For the text-containing cell, return its midpoint in [X, Y] coordinate format. 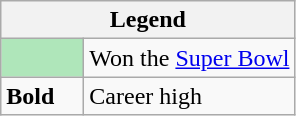
Won the Super Bowl [190, 58]
Legend [148, 20]
Bold [42, 96]
Career high [190, 96]
